Search for the cell housing the specified text and yield its (x, y) center coordinate. 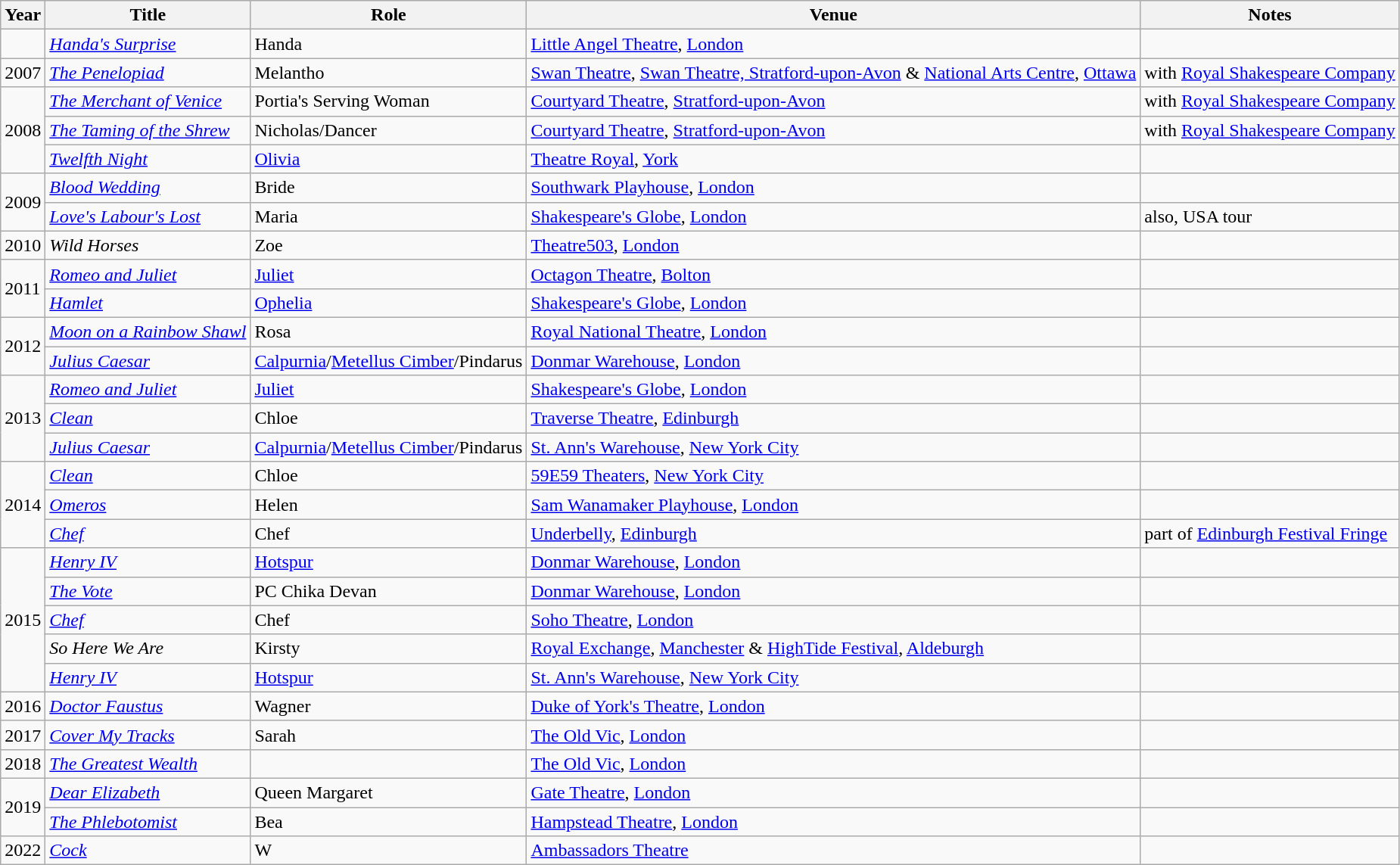
Moon on a Rainbow Shawl (148, 331)
Bride (389, 188)
Doctor Faustus (148, 706)
2007 (23, 73)
Queen Margaret (389, 792)
Cock (148, 851)
Notes (1270, 15)
Traverse Theatre, Edinburgh (834, 418)
Little Angel Theatre, London (834, 44)
2012 (23, 346)
The Penelopiad (148, 73)
Wagner (389, 706)
2018 (23, 764)
Melantho (389, 73)
Royal Exchange, Manchester & HighTide Festival, Aldeburgh (834, 649)
Omeros (148, 505)
2015 (23, 620)
2013 (23, 418)
2017 (23, 735)
Zoe (389, 245)
The Vote (148, 591)
Sarah (389, 735)
part of Edinburgh Festival Fringe (1270, 534)
Underbelly, Edinburgh (834, 534)
Venue (834, 15)
2019 (23, 807)
also, USA tour (1270, 216)
Handa's Surprise (148, 44)
Theatre503, London (834, 245)
So Here We Are (148, 649)
Year (23, 15)
2010 (23, 245)
59E59 Theaters, New York City (834, 476)
PC Chika Devan (389, 591)
Role (389, 15)
Maria (389, 216)
Helen (389, 505)
Soho Theatre, London (834, 620)
Ambassadors Theatre (834, 851)
Handa (389, 44)
Duke of York's Theatre, London (834, 706)
Gate Theatre, London (834, 792)
The Phlebotomist (148, 821)
2016 (23, 706)
Hampstead Theatre, London (834, 821)
The Taming of the Shrew (148, 130)
The Merchant of Venice (148, 101)
Sam Wanamaker Playhouse, London (834, 505)
Olivia (389, 159)
Love's Labour's Lost (148, 216)
Octagon Theatre, Bolton (834, 274)
Kirsty (389, 649)
Portia's Serving Woman (389, 101)
Bea (389, 821)
Blood Wedding (148, 188)
Theatre Royal, York (834, 159)
Ophelia (389, 303)
The Greatest Wealth (148, 764)
Wild Horses (148, 245)
Dear Elizabeth (148, 792)
2014 (23, 505)
Nicholas/Dancer (389, 130)
Title (148, 15)
Royal National Theatre, London (834, 331)
2011 (23, 288)
Southwark Playhouse, London (834, 188)
Twelfth Night (148, 159)
2009 (23, 202)
Cover My Tracks (148, 735)
W (389, 851)
Hamlet (148, 303)
Rosa (389, 331)
2008 (23, 130)
Swan Theatre, Swan Theatre, Stratford-upon-Avon & National Arts Centre, Ottawa (834, 73)
2022 (23, 851)
